For the text-containing cell, return its midpoint in [x, y] coordinate format. 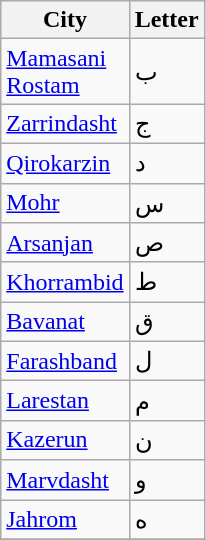
د [166, 163]
City [65, 20]
ط [166, 282]
Bavanat [65, 322]
Letter [166, 20]
Arsanjan [65, 243]
Farashband [65, 361]
Kazerun [65, 440]
MamasaniRostam [65, 72]
ق [166, 322]
Jahrom [65, 520]
ل [166, 361]
Larestan [65, 401]
Marvdasht [65, 480]
س [166, 203]
Zarrindasht [65, 124]
ص [166, 243]
ج [166, 124]
Khorrambid [65, 282]
ن [166, 440]
و [166, 480]
Qirokarzin [65, 163]
م [166, 401]
ب [166, 72]
ه [166, 520]
Mohr [65, 203]
